From the cell containing the given text, extract its center point as [x, y] coordinate. 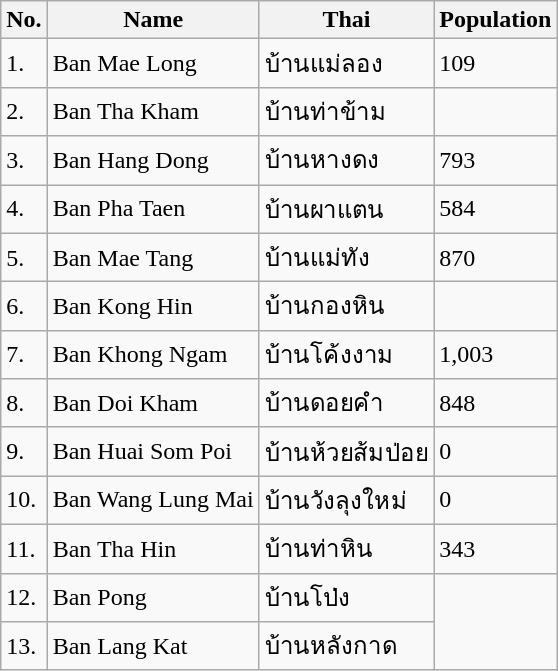
บ้านกองหิน [346, 306]
Ban Lang Kat [153, 646]
บ้านดอยคำ [346, 404]
Name [153, 20]
848 [496, 404]
บ้านหลังกาด [346, 646]
Ban Pong [153, 598]
793 [496, 160]
บ้านท่าหิน [346, 548]
5. [24, 258]
584 [496, 208]
10. [24, 500]
Ban Wang Lung Mai [153, 500]
บ้านท่าข้าม [346, 112]
Ban Doi Kham [153, 404]
8. [24, 404]
Ban Huai Som Poi [153, 452]
บ้านผาแตน [346, 208]
12. [24, 598]
1,003 [496, 354]
บ้านแม่ลอง [346, 64]
Ban Pha Taen [153, 208]
1. [24, 64]
4. [24, 208]
343 [496, 548]
Ban Mae Tang [153, 258]
11. [24, 548]
9. [24, 452]
109 [496, 64]
Ban Hang Dong [153, 160]
6. [24, 306]
Ban Khong Ngam [153, 354]
Population [496, 20]
บ้านห้วยส้มป่อย [346, 452]
Ban Tha Hin [153, 548]
Thai [346, 20]
13. [24, 646]
บ้านโค้งงาม [346, 354]
Ban Kong Hin [153, 306]
870 [496, 258]
บ้านโป่ง [346, 598]
7. [24, 354]
บ้านวังลุงใหม่ [346, 500]
3. [24, 160]
No. [24, 20]
บ้านแม่ทัง [346, 258]
บ้านหางดง [346, 160]
Ban Tha Kham [153, 112]
2. [24, 112]
Ban Mae Long [153, 64]
